From the cell containing the given text, extract its center point as (x, y) coordinate. 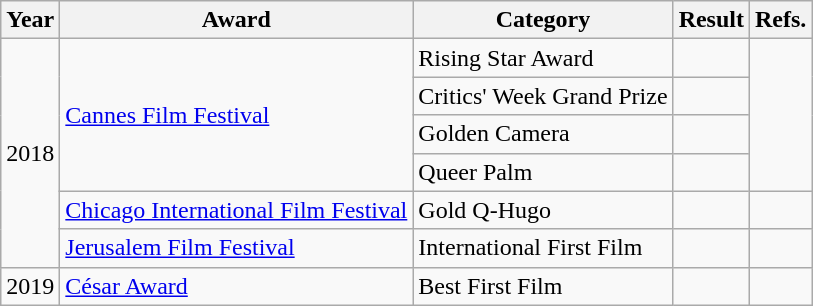
Year (30, 20)
Award (236, 20)
Golden Camera (543, 134)
Refs. (781, 20)
Cannes Film Festival (236, 115)
Rising Star Award (543, 58)
2018 (30, 153)
Critics' Week Grand Prize (543, 96)
Queer Palm (543, 172)
Result (711, 20)
César Award (236, 286)
International First Film (543, 248)
Gold Q-Hugo (543, 210)
Jerusalem Film Festival (236, 248)
Best First Film (543, 286)
Chicago International Film Festival (236, 210)
Category (543, 20)
2019 (30, 286)
